Capture the cell that displays the provided text and extract its [x, y] central coordinate. 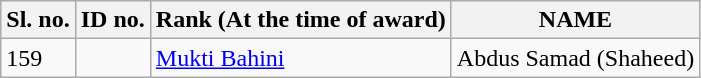
Mukti Bahini [300, 58]
Sl. no. [38, 20]
Rank (At the time of award) [300, 20]
NAME [575, 20]
ID no. [112, 20]
Abdus Samad (Shaheed) [575, 58]
159 [38, 58]
